Locate the cell with the specified text and output its (X, Y) center coordinate. 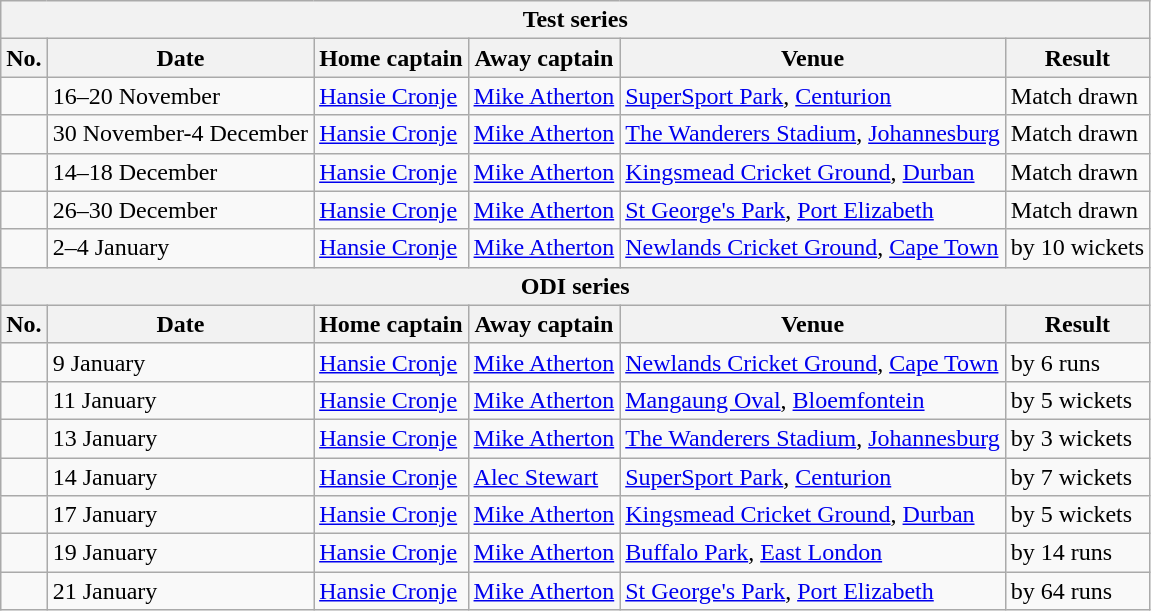
by 14 runs (1077, 553)
by 3 wickets (1077, 438)
Test series (576, 20)
21 January (180, 591)
2–4 January (180, 248)
by 64 runs (1077, 591)
17 January (180, 515)
by 10 wickets (1077, 248)
Buffalo Park, East London (813, 553)
by 6 runs (1077, 362)
Alec Stewart (544, 477)
13 January (180, 438)
by 7 wickets (1077, 477)
16–20 November (180, 96)
19 January (180, 553)
30 November-4 December (180, 134)
Mangaung Oval, Bloemfontein (813, 400)
26–30 December (180, 210)
9 January (180, 362)
14 January (180, 477)
ODI series (576, 286)
14–18 December (180, 172)
11 January (180, 400)
